Return (x, y) of the center of cell containing provided text 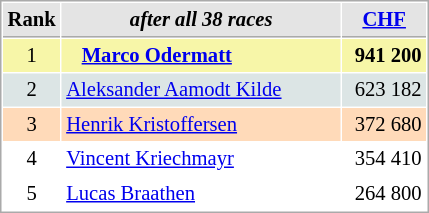
Aleksander Aamodt Kilde (202, 90)
354 410 (384, 158)
5 (32, 194)
Rank (32, 20)
Vincent Kriechmayr (202, 158)
941 200 (384, 56)
264 800 (384, 194)
623 182 (384, 90)
CHF (384, 20)
after all 38 races (202, 20)
Lucas Braathen (202, 194)
1 (32, 56)
4 (32, 158)
372 680 (384, 124)
3 (32, 124)
Marco Odermatt (202, 56)
2 (32, 90)
Henrik Kristoffersen (202, 124)
